Find where the given text appears and provide that cell's center as (X, Y) coordinate. 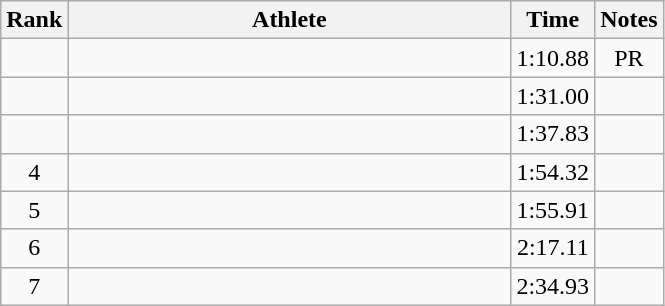
Athlete (290, 20)
7 (34, 286)
1:10.88 (553, 58)
1:37.83 (553, 134)
1:55.91 (553, 210)
1:31.00 (553, 96)
5 (34, 210)
Rank (34, 20)
PR (629, 58)
Notes (629, 20)
2:34.93 (553, 286)
2:17.11 (553, 248)
6 (34, 248)
4 (34, 172)
Time (553, 20)
1:54.32 (553, 172)
